Return the [X, Y] coordinate for the center point of the cell that contains the specified text.  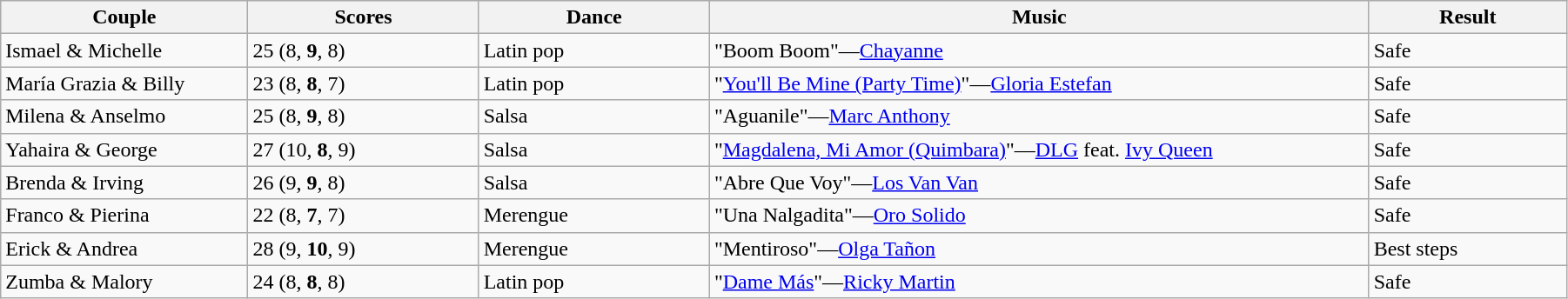
"You'll Be Mine (Party Time)"—Gloria Estefan [1039, 83]
"Una Nalgadita"—Oro Solido [1039, 216]
Yahaira & George [124, 149]
26 (9, 9, 8) [364, 183]
Erick & Andrea [124, 249]
"Mentiroso"—Olga Tañon [1039, 249]
Dance [593, 17]
23 (8, 8, 7) [364, 83]
Scores [364, 17]
Music [1039, 17]
24 (8, 8, 8) [364, 282]
María Grazia & Billy [124, 83]
Franco & Pierina [124, 216]
Brenda & Irving [124, 183]
Best steps [1467, 249]
28 (9, 10, 9) [364, 249]
22 (8, 7, 7) [364, 216]
"Dame Más"—Ricky Martin [1039, 282]
Zumba & Malory [124, 282]
27 (10, 8, 9) [364, 149]
"Abre Que Voy"—Los Van Van [1039, 183]
"Aguanile"—Marc Anthony [1039, 116]
"Magdalena, Mi Amor (Quimbara)"—DLG feat. Ivy Queen [1039, 149]
Ismael & Michelle [124, 50]
Milena & Anselmo [124, 116]
"Boom Boom"—Chayanne [1039, 50]
Result [1467, 17]
Couple [124, 17]
